Output the (x, y) coordinate of the center of the cell containing the given text.  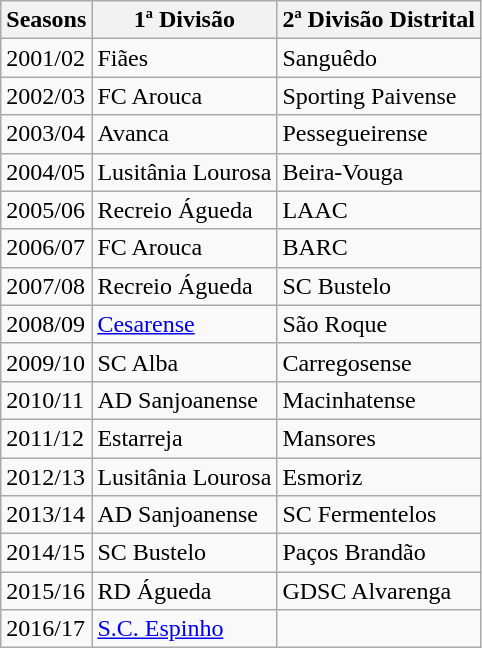
Esmoriz (379, 477)
Sporting Paivense (379, 96)
2004/05 (46, 172)
SC Alba (184, 362)
Estarreja (184, 438)
Cesarense (184, 324)
2015/16 (46, 591)
2011/12 (46, 438)
Mansores (379, 438)
Paços Brandão (379, 553)
SC Fermentelos (379, 515)
Seasons (46, 20)
2008/09 (46, 324)
2012/13 (46, 477)
2013/14 (46, 515)
2001/02 (46, 58)
Sanguêdo (379, 58)
2006/07 (46, 248)
Beira-Vouga (379, 172)
São Roque (379, 324)
LAAC (379, 210)
2007/08 (46, 286)
RD Águeda (184, 591)
2005/06 (46, 210)
2016/17 (46, 629)
2009/10 (46, 362)
2ª Divisão Distrital (379, 20)
GDSC Alvarenga (379, 591)
2003/04 (46, 134)
S.C. Espinho (184, 629)
2014/15 (46, 553)
2002/03 (46, 96)
2010/11 (46, 400)
Avanca (184, 134)
BARC (379, 248)
Pessegueirense (379, 134)
1ª Divisão (184, 20)
Carregosense (379, 362)
Macinhatense (379, 400)
Fiães (184, 58)
